Pinpoint the cell where the given text exists, returning its (x, y) midpoint coordinate. 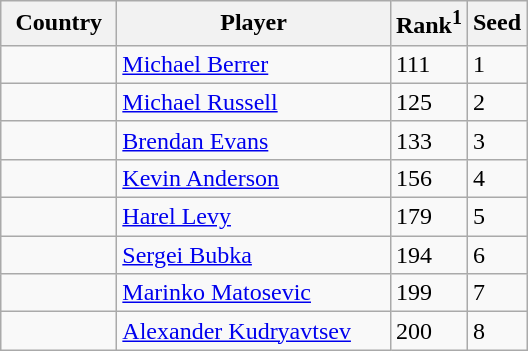
Brendan Evans (254, 140)
5 (496, 217)
156 (428, 178)
3 (496, 140)
8 (496, 331)
7 (496, 293)
111 (428, 64)
133 (428, 140)
1 (496, 64)
194 (428, 255)
2 (496, 102)
Rank1 (428, 24)
Sergei Bubka (254, 255)
Seed (496, 24)
Kevin Anderson (254, 178)
Alexander Kudryavtsev (254, 331)
Harel Levy (254, 217)
Michael Berrer (254, 64)
Michael Russell (254, 102)
199 (428, 293)
200 (428, 331)
Player (254, 24)
Marinko Matosevic (254, 293)
Country (59, 24)
125 (428, 102)
179 (428, 217)
6 (496, 255)
4 (496, 178)
